Extract the (x, y) coordinate from the center of the cell holding the provided text.  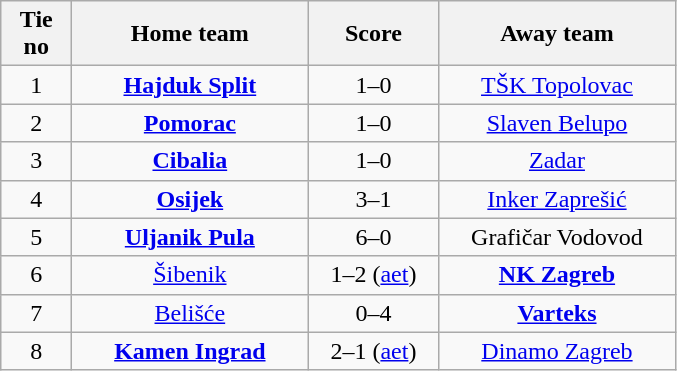
1–2 (aet) (374, 275)
6 (36, 275)
NK Zagreb (557, 275)
Away team (557, 34)
2 (36, 123)
4 (36, 199)
3–1 (374, 199)
Grafičar Vodovod (557, 237)
Kamen Ingrad (190, 351)
Varteks (557, 313)
Osijek (190, 199)
Cibalia (190, 161)
Dinamo Zagreb (557, 351)
3 (36, 161)
1 (36, 85)
5 (36, 237)
Hajduk Split (190, 85)
0–4 (374, 313)
Tie no (36, 34)
Inker Zaprešić (557, 199)
Belišće (190, 313)
TŠK Topolovac (557, 85)
Score (374, 34)
Zadar (557, 161)
2–1 (aet) (374, 351)
Uljanik Pula (190, 237)
8 (36, 351)
Home team (190, 34)
7 (36, 313)
6–0 (374, 237)
Šibenik (190, 275)
Slaven Belupo (557, 123)
Pomorac (190, 123)
